Pinpoint the cell where the given text exists, returning its (X, Y) midpoint coordinate. 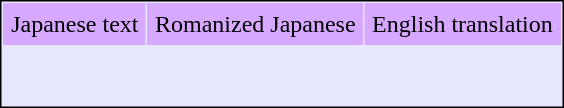
Romanized Japanese (256, 24)
Japanese text (75, 24)
English translation (463, 24)
